For the text-containing cell, return its midpoint in (x, y) coordinate format. 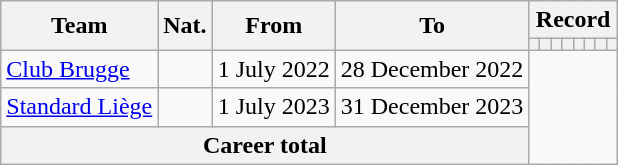
Club Brugge (80, 69)
Career total (265, 145)
Standard Liège (80, 107)
31 December 2023 (432, 107)
Record (573, 20)
Team (80, 26)
From (274, 26)
28 December 2022 (432, 69)
To (432, 26)
1 July 2022 (274, 69)
1 July 2023 (274, 107)
Nat. (185, 26)
